Capture the cell that displays the provided text and extract its (x, y) central coordinate. 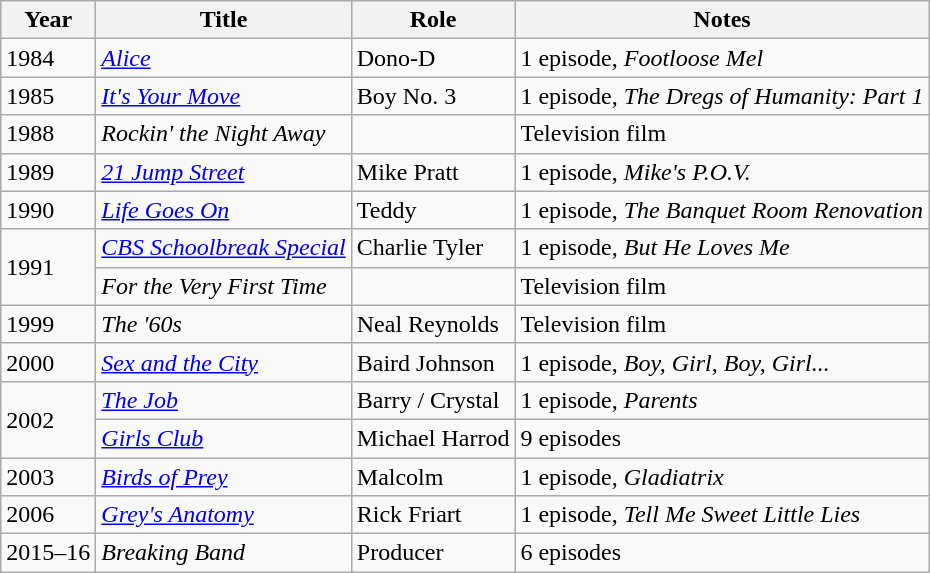
2002 (48, 419)
1 episode, But He Loves Me (722, 248)
Charlie Tyler (433, 248)
1991 (48, 267)
1984 (48, 58)
Sex and the City (224, 362)
21 Jump Street (224, 172)
Neal Reynolds (433, 324)
1 episode, Tell Me Sweet Little Lies (722, 515)
Barry / Crystal (433, 400)
1 episode, Gladiatrix (722, 477)
1999 (48, 324)
2006 (48, 515)
For the Very First Time (224, 286)
Breaking Band (224, 553)
It's Your Move (224, 96)
1988 (48, 134)
Birds of Prey (224, 477)
1 episode, The Dregs of Humanity: Part 1 (722, 96)
Grey's Anatomy (224, 515)
6 episodes (722, 553)
Role (433, 20)
2000 (48, 362)
2015–16 (48, 553)
1 episode, Mike's P.O.V. (722, 172)
Michael Harrod (433, 438)
1 episode, Parents (722, 400)
Malcolm (433, 477)
Boy No. 3 (433, 96)
Producer (433, 553)
1990 (48, 210)
Mike Pratt (433, 172)
Dono-D (433, 58)
The Job (224, 400)
Baird Johnson (433, 362)
1 episode, Footloose Mel (722, 58)
Girls Club (224, 438)
Alice (224, 58)
The '60s (224, 324)
Teddy (433, 210)
Rick Friart (433, 515)
Notes (722, 20)
1 episode, The Banquet Room Renovation (722, 210)
9 episodes (722, 438)
Year (48, 20)
Rockin' the Night Away (224, 134)
Life Goes On (224, 210)
1985 (48, 96)
2003 (48, 477)
1989 (48, 172)
Title (224, 20)
CBS Schoolbreak Special (224, 248)
1 episode, Boy, Girl, Boy, Girl... (722, 362)
